Return the (x, y) coordinate for the center point of the cell that contains the specified text.  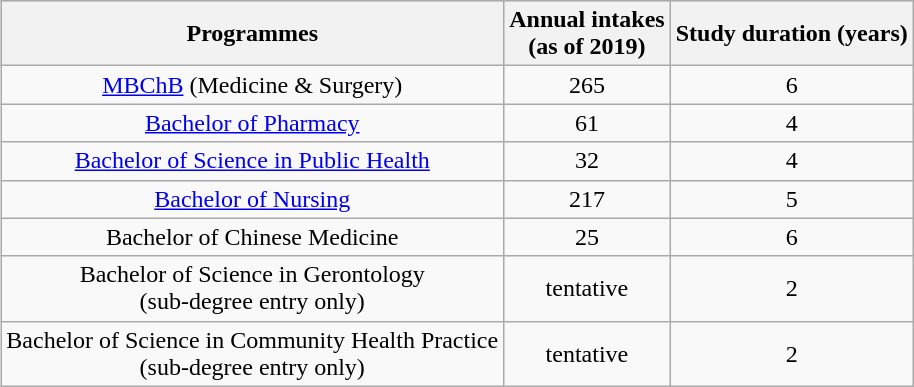
Bachelor of Science in Community Health Practice(sub-degree entry only) (252, 354)
32 (587, 161)
Bachelor of Pharmacy (252, 123)
Study duration (years) (792, 34)
5 (792, 199)
Bachelor of Chinese Medicine (252, 237)
Bachelor of Science in Gerontology(sub-degree entry only) (252, 288)
217 (587, 199)
Bachelor of Science in Public Health (252, 161)
265 (587, 85)
Bachelor of Nursing (252, 199)
Programmes (252, 34)
Annual intakes(as of 2019) (587, 34)
MBChB (Medicine & Surgery) (252, 85)
61 (587, 123)
25 (587, 237)
